Identify which cell holds the provided text, then report its (x, y) central coordinate. 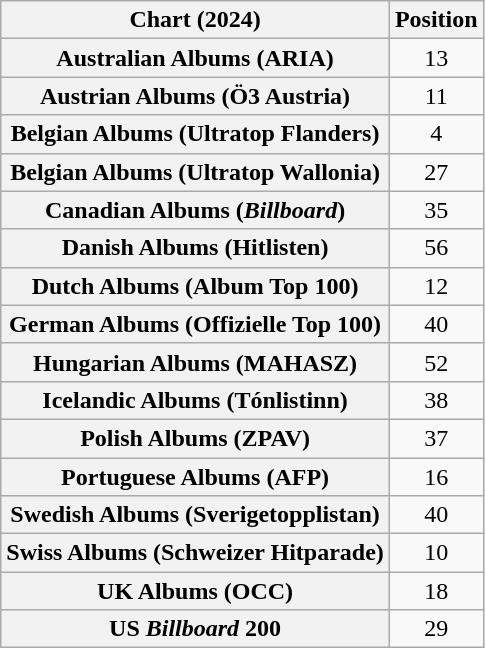
German Albums (Offizielle Top 100) (196, 324)
Portuguese Albums (AFP) (196, 477)
Swiss Albums (Schweizer Hitparade) (196, 553)
UK Albums (OCC) (196, 591)
Danish Albums (Hitlisten) (196, 248)
29 (436, 629)
35 (436, 210)
Austrian Albums (Ö3 Austria) (196, 96)
52 (436, 362)
Australian Albums (ARIA) (196, 58)
56 (436, 248)
Hungarian Albums (MAHASZ) (196, 362)
Swedish Albums (Sverigetopplistan) (196, 515)
11 (436, 96)
Polish Albums (ZPAV) (196, 438)
38 (436, 400)
US Billboard 200 (196, 629)
Dutch Albums (Album Top 100) (196, 286)
Icelandic Albums (Tónlistinn) (196, 400)
27 (436, 172)
12 (436, 286)
37 (436, 438)
Belgian Albums (Ultratop Flanders) (196, 134)
Belgian Albums (Ultratop Wallonia) (196, 172)
Chart (2024) (196, 20)
13 (436, 58)
16 (436, 477)
Position (436, 20)
18 (436, 591)
4 (436, 134)
Canadian Albums (Billboard) (196, 210)
10 (436, 553)
